Return (x, y) of the center of cell containing provided text 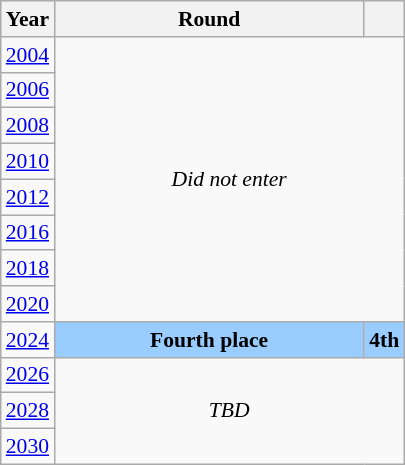
Did not enter (229, 180)
Round (209, 19)
2028 (28, 411)
2004 (28, 55)
2024 (28, 340)
2020 (28, 304)
2012 (28, 197)
2018 (28, 269)
Fourth place (209, 340)
2010 (28, 162)
TBD (229, 410)
2030 (28, 447)
2006 (28, 90)
2008 (28, 126)
Year (28, 19)
2026 (28, 375)
2016 (28, 233)
4th (384, 340)
